Capture the cell that displays the provided text and extract its (X, Y) central coordinate. 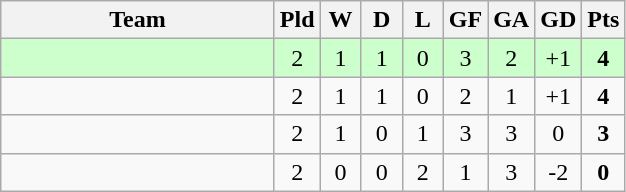
Team (138, 20)
GD (558, 20)
GA (512, 20)
-2 (558, 172)
L (422, 20)
GF (465, 20)
D (382, 20)
W (340, 20)
Pld (297, 20)
Pts (604, 20)
